Pinpoint the cell where the given text exists, returning its [X, Y] midpoint coordinate. 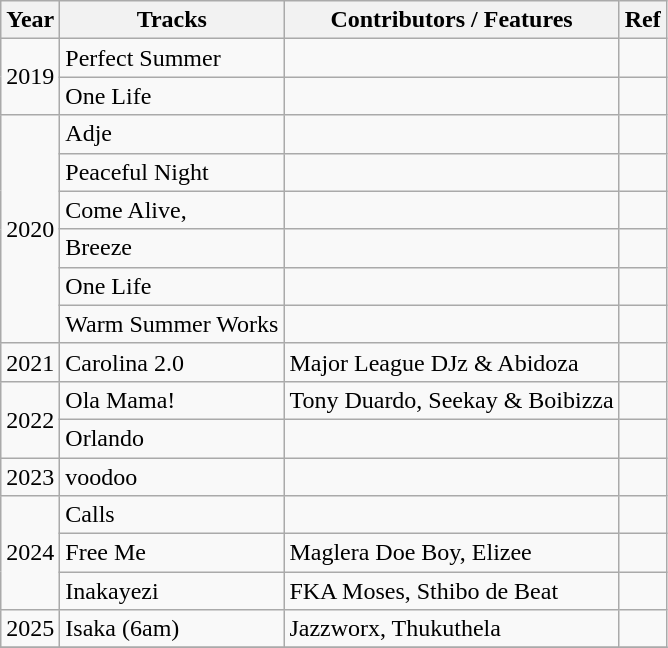
Orlando [172, 438]
Ola Mama! [172, 400]
2020 [30, 229]
Calls [172, 515]
Major League DJz & Abidoza [452, 362]
Warm Summer Works [172, 324]
Peaceful Night [172, 172]
Come Alive, [172, 210]
2025 [30, 629]
Inakayezi [172, 591]
Ref [642, 20]
2023 [30, 477]
2022 [30, 419]
Tony Duardo, Seekay & Boibizza [452, 400]
2019 [30, 77]
Carolina 2.0 [172, 362]
2024 [30, 553]
Adje [172, 134]
2021 [30, 362]
Free Me [172, 553]
Tracks [172, 20]
voodoo [172, 477]
Perfect Summer [172, 58]
Year [30, 20]
FKA Moses, Sthibo de Beat [452, 591]
Isaka (6am) [172, 629]
Jazzworx, Thukuthela [452, 629]
Breeze [172, 248]
Maglera Doe Boy, Elizee [452, 553]
Contributors / Features [452, 20]
